Find where the given text appears and provide that cell's center as (x, y) coordinate. 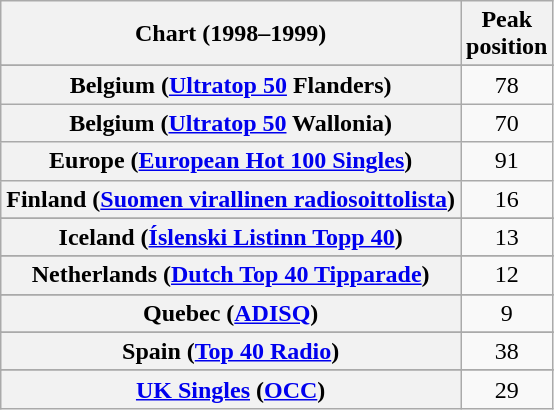
70 (507, 123)
29 (507, 389)
38 (507, 351)
Europe (European Hot 100 Singles) (231, 161)
13 (507, 237)
12 (507, 275)
Finland (Suomen virallinen radiosoittolista) (231, 199)
Belgium (Ultratop 50 Wallonia) (231, 123)
91 (507, 161)
16 (507, 199)
Spain (Top 40 Radio) (231, 351)
UK Singles (OCC) (231, 389)
Quebec (ADISQ) (231, 313)
Iceland (Íslenski Listinn Topp 40) (231, 237)
Chart (1998–1999) (231, 34)
Peakposition (507, 34)
78 (507, 85)
9 (507, 313)
Belgium (Ultratop 50 Flanders) (231, 85)
Netherlands (Dutch Top 40 Tipparade) (231, 275)
